Return the (X, Y) coordinate for the center point of the cell that contains the specified text.  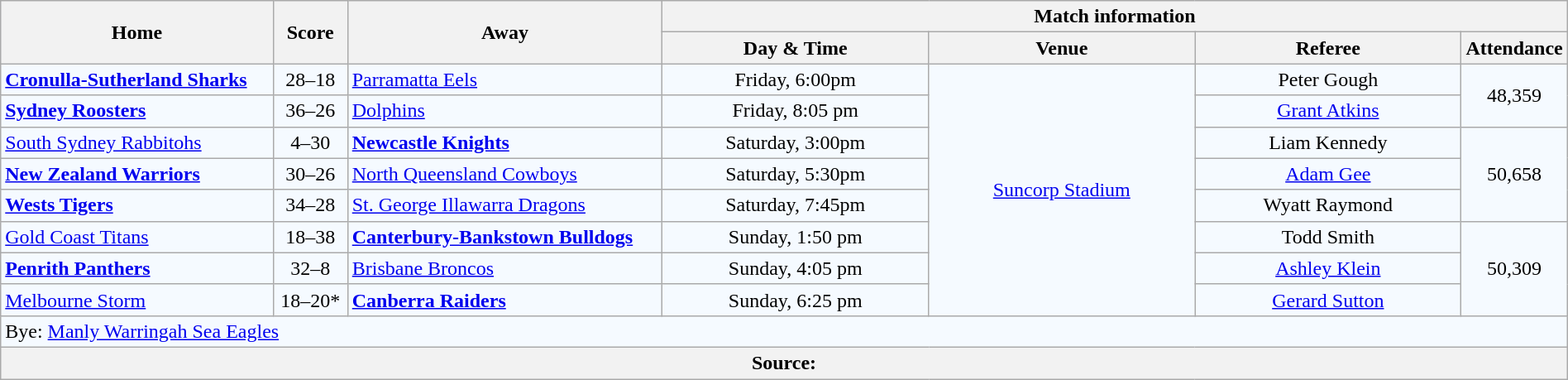
Canberra Raiders (504, 300)
Canterbury-Bankstown Bulldogs (504, 237)
Saturday, 5:30pm (796, 174)
Grant Atkins (1328, 111)
28–18 (310, 79)
Dolphins (504, 111)
Parramatta Eels (504, 79)
50,658 (1514, 174)
4–30 (310, 142)
18–20* (310, 300)
36–26 (310, 111)
Cronulla-Sutherland Sharks (137, 79)
50,309 (1514, 268)
Score (310, 32)
Friday, 8:05 pm (796, 111)
Sunday, 1:50 pm (796, 237)
Gerard Sutton (1328, 300)
30–26 (310, 174)
Sydney Roosters (137, 111)
Saturday, 3:00pm (796, 142)
Match information (1115, 17)
Brisbane Broncos (504, 268)
Penrith Panthers (137, 268)
Sunday, 6:25 pm (796, 300)
32–8 (310, 268)
Attendance (1514, 48)
48,359 (1514, 95)
Wyatt Raymond (1328, 205)
Wests Tigers (137, 205)
Melbourne Storm (137, 300)
Todd Smith (1328, 237)
Gold Coast Titans (137, 237)
Newcastle Knights (504, 142)
Friday, 6:00pm (796, 79)
New Zealand Warriors (137, 174)
Source: (784, 363)
Sunday, 4:05 pm (796, 268)
Saturday, 7:45pm (796, 205)
Referee (1328, 48)
34–28 (310, 205)
North Queensland Cowboys (504, 174)
Liam Kennedy (1328, 142)
South Sydney Rabbitohs (137, 142)
18–38 (310, 237)
St. George Illawarra Dragons (504, 205)
Home (137, 32)
Bye: Manly Warringah Sea Eagles (784, 331)
Venue (1062, 48)
Peter Gough (1328, 79)
Adam Gee (1328, 174)
Ashley Klein (1328, 268)
Away (504, 32)
Day & Time (796, 48)
Suncorp Stadium (1062, 190)
